Output the [x, y] coordinate of the center of the cell containing the given text.  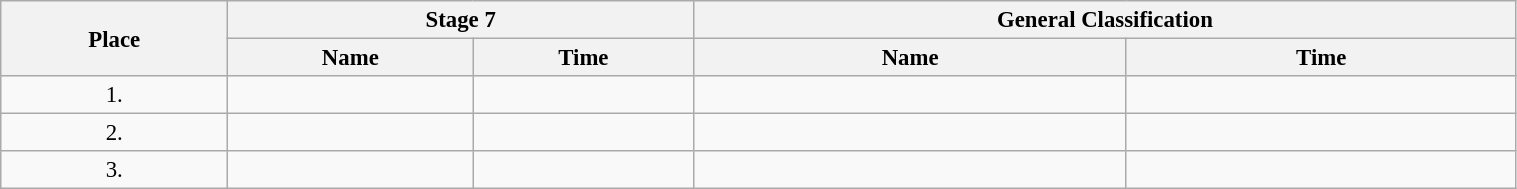
2. [114, 133]
General Classification [1105, 20]
1. [114, 95]
Place [114, 38]
3. [114, 170]
Stage 7 [461, 20]
